Output the (x, y) coordinate of the center of the cell containing the given text.  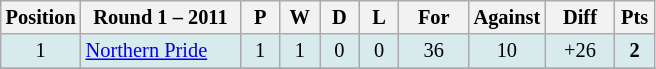
+26 (580, 51)
Against (508, 17)
Diff (580, 17)
2 (635, 51)
Northern Pride (161, 51)
For (434, 17)
Pts (635, 17)
10 (508, 51)
Round 1 – 2011 (161, 17)
D (340, 17)
Position (41, 17)
36 (434, 51)
L (379, 17)
P (260, 17)
W (300, 17)
